Provide the [X, Y] coordinate of the cell's center where the given text is located.  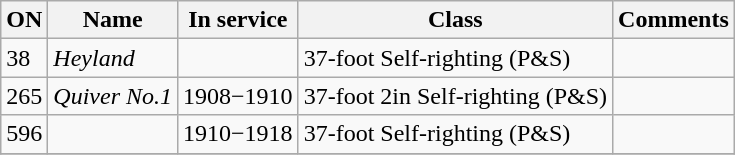
ON [24, 20]
1908−1910 [238, 96]
Comments [674, 20]
38 [24, 58]
Name [113, 20]
265 [24, 96]
Heyland [113, 58]
In service [238, 20]
Class [455, 20]
Quiver No.1 [113, 96]
37-foot 2in Self-righting (P&S) [455, 96]
596 [24, 134]
1910−1918 [238, 134]
